Capture the cell that displays the provided text and extract its (x, y) central coordinate. 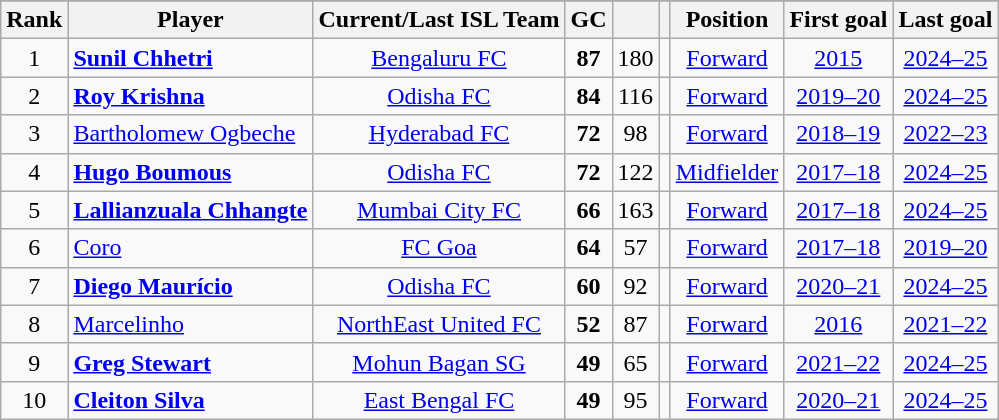
Mumbai City FC (439, 210)
116 (636, 96)
1 (34, 58)
57 (636, 248)
52 (588, 324)
Current/Last ISL Team (439, 20)
180 (636, 58)
GC (588, 20)
Mohun Bagan SG (439, 362)
Player (190, 20)
2 (34, 96)
8 (34, 324)
60 (588, 286)
2015 (838, 58)
Bartholomew Ogbeche (190, 134)
84 (588, 96)
Marcelinho (190, 324)
4 (34, 172)
Position (727, 20)
5 (34, 210)
Coro (190, 248)
10 (34, 400)
Hugo Boumous (190, 172)
Sunil Chhetri (190, 58)
2022–23 (946, 134)
Hyderabad FC (439, 134)
9 (34, 362)
Diego Maurício (190, 286)
65 (636, 362)
Rank (34, 20)
Bengaluru FC (439, 58)
163 (636, 210)
95 (636, 400)
NorthEast United FC (439, 324)
First goal (838, 20)
2018–19 (838, 134)
Cleiton Silva (190, 400)
Midfielder (727, 172)
Roy Krishna (190, 96)
Last goal (946, 20)
East Bengal FC (439, 400)
92 (636, 286)
66 (588, 210)
Lallianzuala Chhangte (190, 210)
3 (34, 134)
64 (588, 248)
122 (636, 172)
6 (34, 248)
Greg Stewart (190, 362)
2016 (838, 324)
FC Goa (439, 248)
98 (636, 134)
7 (34, 286)
